Locate the cell with the specified text and output its [X, Y] center coordinate. 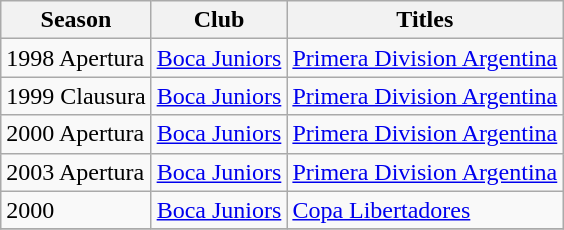
Club [219, 20]
1999 Clausura [76, 96]
2000 [76, 210]
2000 Apertura [76, 134]
Titles [425, 20]
Copa Libertadores [425, 210]
2003 Apertura [76, 172]
Season [76, 20]
1998 Apertura [76, 58]
